Extract the (X, Y) coordinate from the center of the cell holding the provided text.  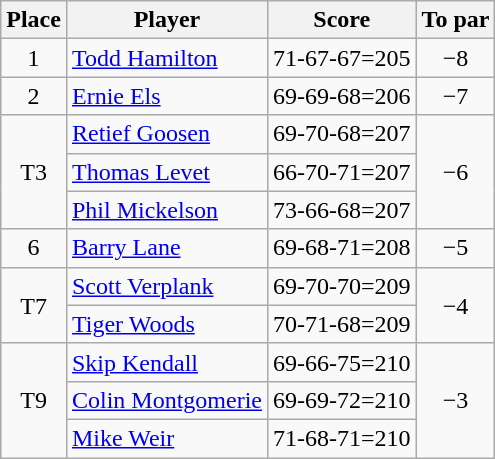
Retief Goosen (166, 134)
Barry Lane (166, 248)
1 (34, 58)
−4 (456, 305)
Place (34, 20)
69-69-72=210 (342, 400)
Todd Hamilton (166, 58)
−5 (456, 248)
6 (34, 248)
Thomas Levet (166, 172)
Ernie Els (166, 96)
73-66-68=207 (342, 210)
Skip Kendall (166, 362)
2 (34, 96)
69-70-68=207 (342, 134)
Tiger Woods (166, 324)
Player (166, 20)
69-66-75=210 (342, 362)
71-68-71=210 (342, 438)
T7 (34, 305)
−3 (456, 400)
Scott Verplank (166, 286)
T9 (34, 400)
70-71-68=209 (342, 324)
−6 (456, 172)
T3 (34, 172)
−7 (456, 96)
69-70-70=209 (342, 286)
69-68-71=208 (342, 248)
71-67-67=205 (342, 58)
69-69-68=206 (342, 96)
Phil Mickelson (166, 210)
To par (456, 20)
Colin Montgomerie (166, 400)
Score (342, 20)
66-70-71=207 (342, 172)
Mike Weir (166, 438)
−8 (456, 58)
